From the cell containing the given text, extract its center point as (X, Y) coordinate. 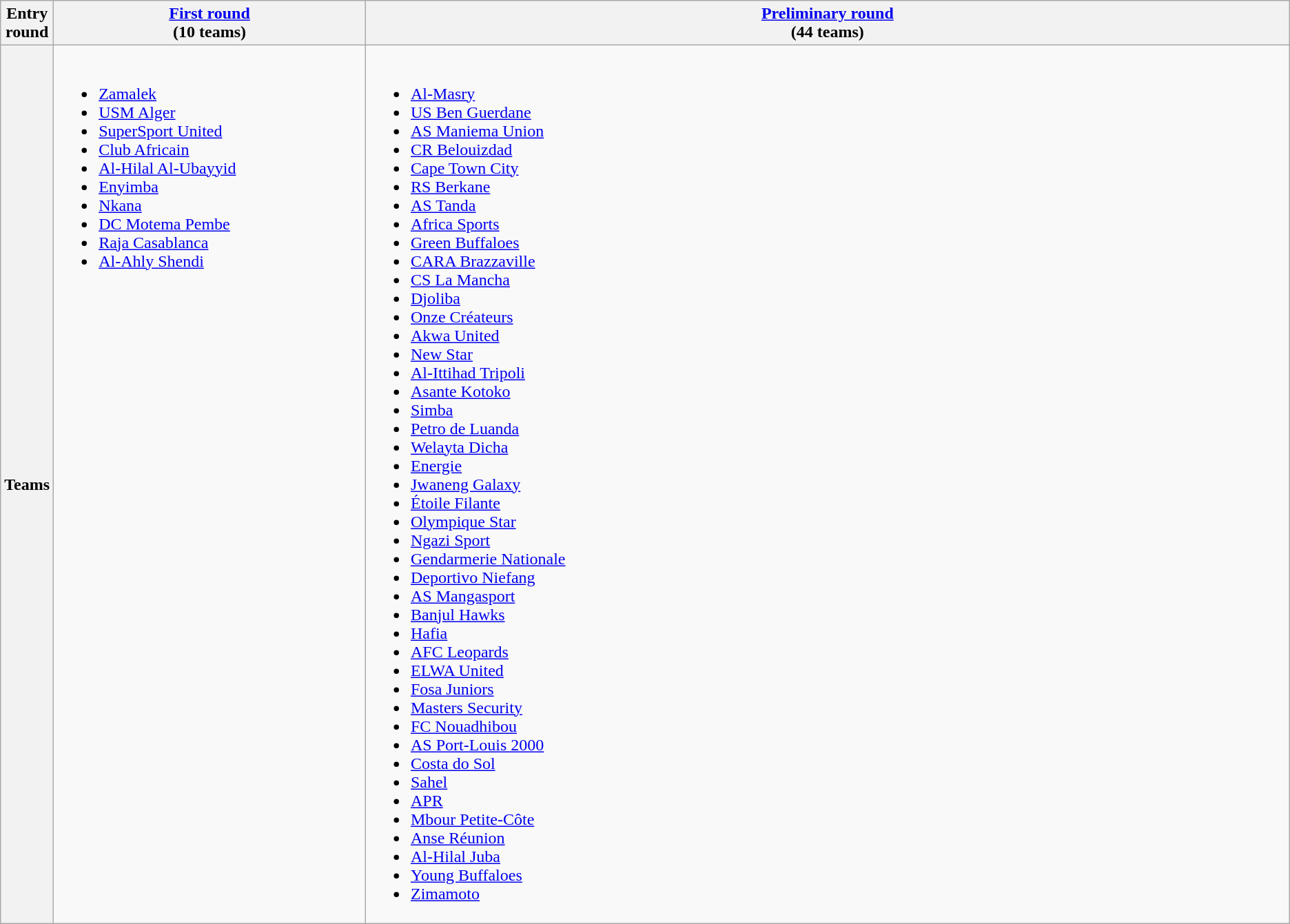
Entry round (28, 23)
Teams (28, 484)
First round(10 teams) (209, 23)
Zamalek USM Alger SuperSport United Club Africain Al-Hilal Al-Ubayyid Enyimba Nkana DC Motema Pembe Raja Casablanca Al-Ahly Shendi (209, 484)
Preliminary round(44 teams) (827, 23)
